Extract the (X, Y) coordinate from the center of the cell holding the provided text.  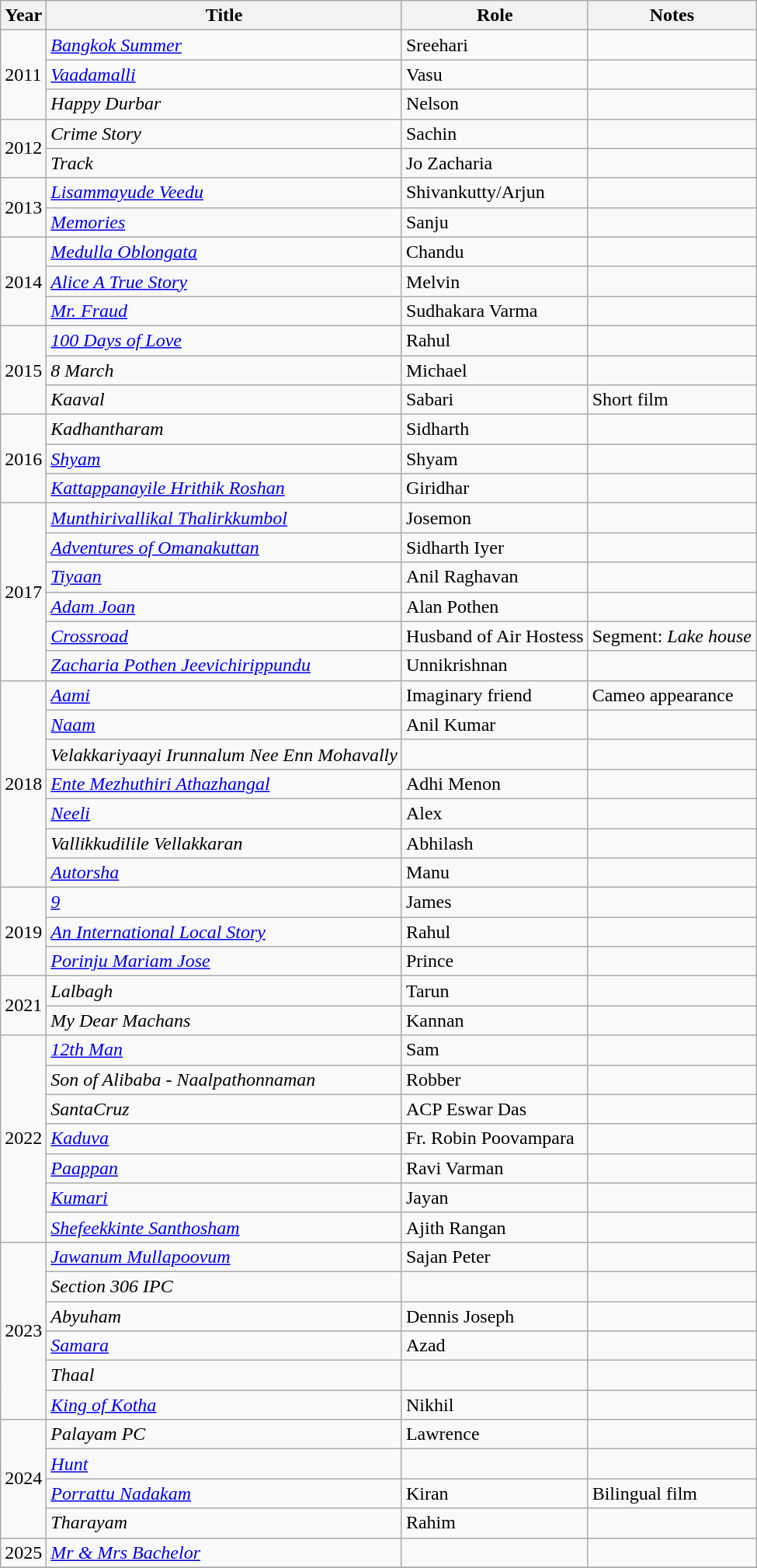
My Dear Machans (224, 1020)
2013 (23, 207)
Palayam PC (224, 1434)
Porrattu Nadakam (224, 1493)
Title (224, 16)
2012 (23, 148)
King of Kotha (224, 1405)
Sidharth (495, 429)
Naam (224, 725)
2021 (23, 1006)
Sabari (495, 400)
Sudhakara Varma (495, 311)
Ravi Varman (495, 1168)
Bangkok Summer (224, 45)
Kaaval (224, 400)
ACP Eswar Das (495, 1109)
Track (224, 163)
2016 (23, 459)
Prince (495, 961)
Alice A True Story (224, 281)
Kiran (495, 1493)
Sreehari (495, 45)
Autorsha (224, 873)
Kumari (224, 1198)
2024 (23, 1479)
Lalbagh (224, 991)
Jo Zacharia (495, 163)
Segment: Lake house (672, 636)
Michael (495, 370)
Notes (672, 16)
Kadhantharam (224, 429)
Alex (495, 813)
Tarun (495, 991)
Rahim (495, 1523)
Crossroad (224, 636)
Sachin (495, 134)
Robber (495, 1080)
Velakkariyaayi Irunnalum Nee Enn Mohavally (224, 754)
Medulla Oblongata (224, 252)
Fr. Robin Poovampara (495, 1139)
2017 (23, 592)
Neeli (224, 813)
Sanju (495, 222)
Happy Durbar (224, 104)
Kattappanayile Hrithik Roshan (224, 488)
Thaal (224, 1375)
Chandu (495, 252)
Vaadamalli (224, 75)
An International Local Story (224, 932)
Anil Kumar (495, 725)
9 (224, 902)
Azad (495, 1346)
Bilingual film (672, 1493)
Tiyaan (224, 577)
Kannan (495, 1020)
Munthirivallikal Thalirkkumbol (224, 518)
100 Days of Love (224, 340)
James (495, 902)
Zacharia Pothen Jeevichirippundu (224, 666)
2022 (23, 1139)
12th Man (224, 1050)
2025 (23, 1552)
Paappan (224, 1168)
Shivankutty/Arjun (495, 193)
Abhilash (495, 843)
Year (23, 16)
Porinju Mariam Jose (224, 961)
Cameo appearance (672, 695)
SantaCruz (224, 1109)
Kaduva (224, 1139)
2014 (23, 281)
Tharayam (224, 1523)
Samara (224, 1346)
Lawrence (495, 1434)
Jawanum Mullapoovum (224, 1257)
Mr & Mrs Bachelor (224, 1552)
Vasu (495, 75)
Son of Alibaba - Naalpathonnaman (224, 1080)
Role (495, 16)
Ajith Rangan (495, 1227)
2023 (23, 1330)
2018 (23, 784)
Unnikrishnan (495, 666)
Melvin (495, 281)
Short film (672, 400)
Sam (495, 1050)
Josemon (495, 518)
2011 (23, 75)
Section 306 IPC (224, 1286)
Nikhil (495, 1405)
Husband of Air Hostess (495, 636)
Memories (224, 222)
Nelson (495, 104)
Adhi Menon (495, 784)
Dennis Joseph (495, 1316)
2015 (23, 370)
Aami (224, 695)
8 March (224, 370)
Sajan Peter (495, 1257)
Vallikkudilile Vellakkaran (224, 843)
Giridhar (495, 488)
Manu (495, 873)
Mr. Fraud (224, 311)
Adam Joan (224, 607)
Crime Story (224, 134)
Shefeekkinte Santhosham (224, 1227)
Lisammayude Veedu (224, 193)
Jayan (495, 1198)
Hunt (224, 1464)
Sidharth Iyer (495, 548)
Ente Mezhuthiri Athazhangal (224, 784)
Adventures of Omanakuttan (224, 548)
2019 (23, 932)
Alan Pothen (495, 607)
Abyuham (224, 1316)
Imaginary friend (495, 695)
Anil Raghavan (495, 577)
